Return (X, Y) of the center of cell containing provided text 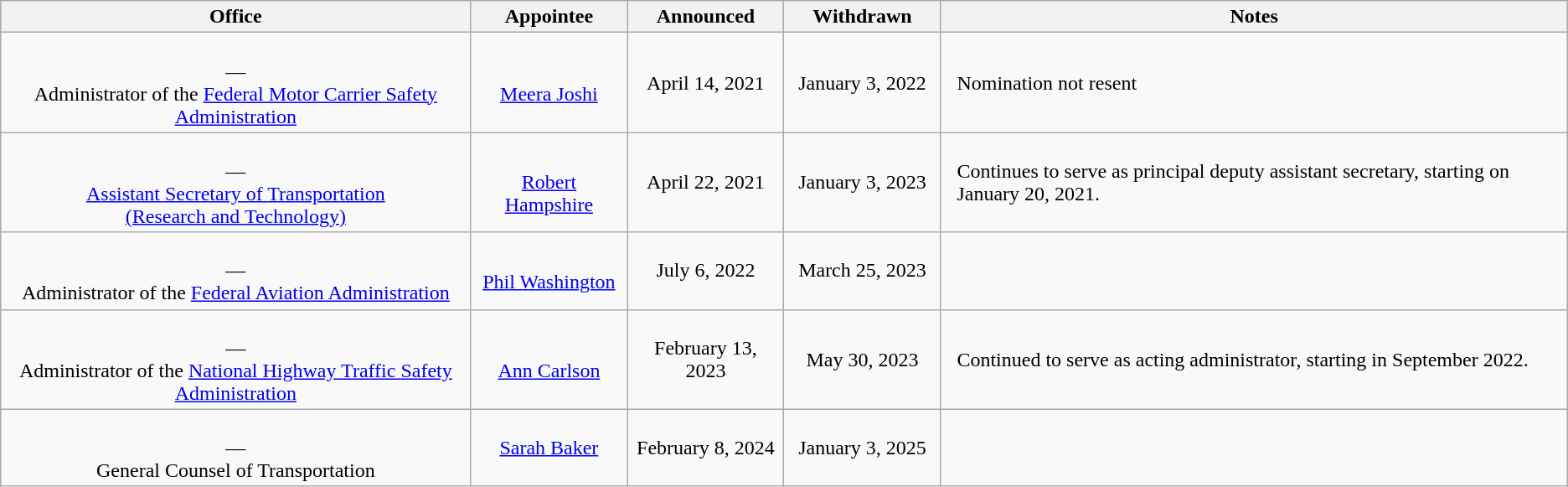
January 3, 2022 (863, 82)
May 30, 2023 (863, 359)
Sarah Baker (549, 448)
Notes (1254, 17)
Robert Hampshire (549, 183)
Office (236, 17)
Appointee (549, 17)
April 22, 2021 (705, 183)
Continues to serve as principal deputy assistant secretary, starting on January 20, 2021. (1254, 183)
February 13, 2023 (705, 359)
—Administrator of the Federal Motor Carrier Safety Administration (236, 82)
Meera Joshi (549, 82)
—General Counsel of Transportation (236, 448)
Nomination not resent (1254, 82)
January 3, 2025 (863, 448)
Continued to serve as acting administrator, starting in September 2022. (1254, 359)
January 3, 2023 (863, 183)
April 14, 2021 (705, 82)
Phil Washington (549, 271)
—Assistant Secretary of Transportation(Research and Technology) (236, 183)
Ann Carlson (549, 359)
Withdrawn (863, 17)
March 25, 2023 (863, 271)
—Administrator of the National Highway Traffic Safety Administration (236, 359)
July 6, 2022 (705, 271)
February 8, 2024 (705, 448)
—Administrator of the Federal Aviation Administration (236, 271)
Announced (705, 17)
